Output the (X, Y) coordinate of the center of the cell containing the given text.  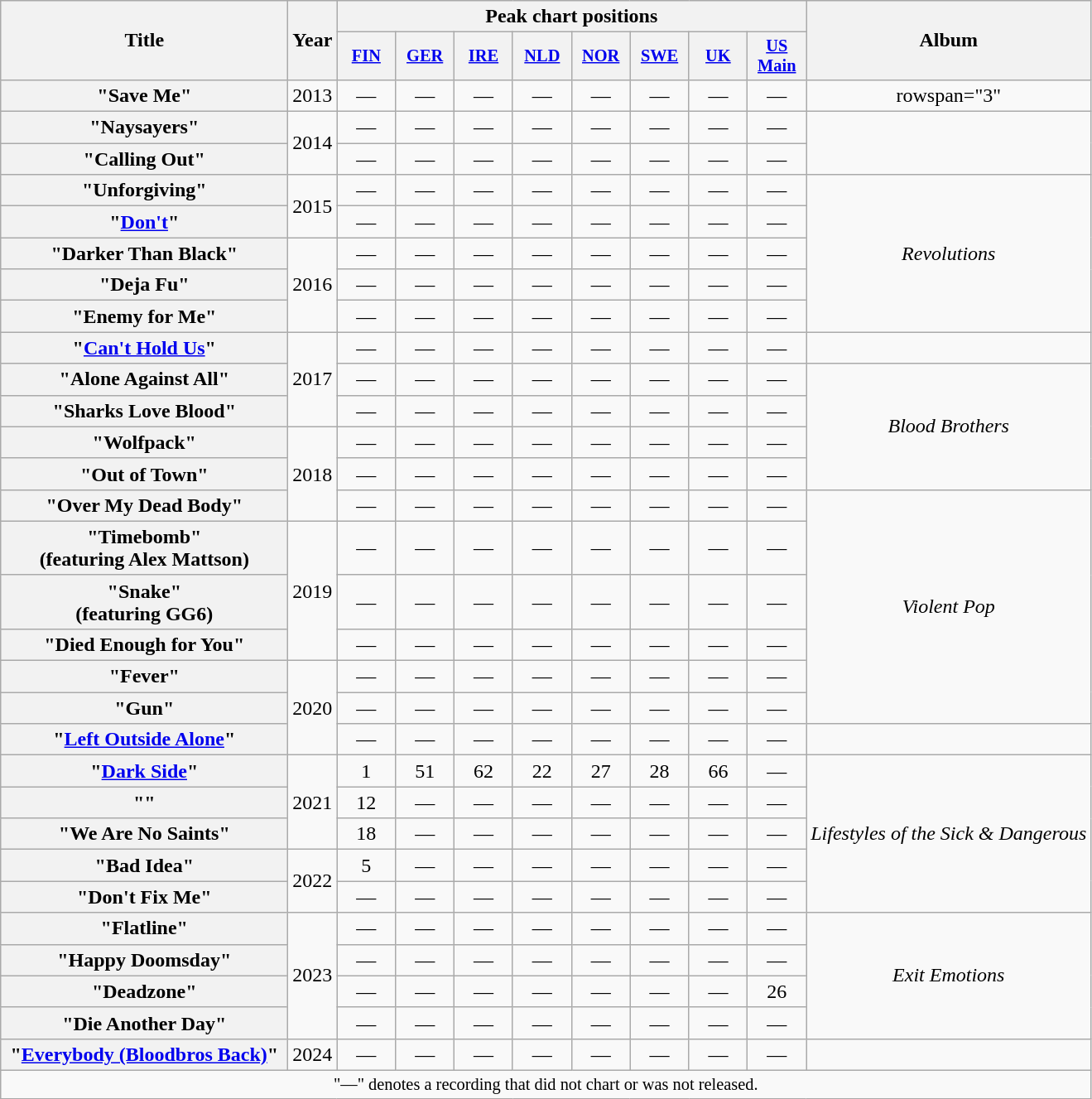
Exit Emotions (949, 976)
62 (483, 771)
5 (366, 865)
US Main (777, 56)
"Darker Than Black" (144, 253)
Violent Pop (949, 606)
"Bad Idea" (144, 865)
12 (366, 803)
2020 (313, 708)
IRE (483, 56)
"" (144, 803)
2015 (313, 206)
UK (719, 56)
NOR (601, 56)
"Flatline" (144, 928)
Blood Brothers (949, 427)
26 (777, 991)
"We Are No Saints" (144, 834)
"Can't Hold Us" (144, 348)
"Fever" (144, 677)
"Wolfpack" (144, 442)
18 (366, 834)
22 (541, 771)
"Dark Side" (144, 771)
Peak chart positions (571, 17)
"Happy Doomsday" (144, 960)
2024 (313, 1054)
"Snake"(featuring GG6) (144, 601)
GER (426, 56)
"Over My Dead Body" (144, 505)
2019 (313, 590)
2013 (313, 95)
66 (719, 771)
"Died Enough for You" (144, 644)
"Everybody (Bloodbros Back)" (144, 1054)
"Unforgiving" (144, 190)
51 (426, 771)
"Deja Fu" (144, 285)
"Sharks Love Blood" (144, 411)
"—" denotes a recording that did not chart or was not released. (546, 1084)
1 (366, 771)
"Out of Town" (144, 474)
2022 (313, 881)
28 (659, 771)
"Calling Out" (144, 159)
Year (313, 41)
2021 (313, 803)
2017 (313, 379)
2018 (313, 474)
2023 (313, 976)
Title (144, 41)
FIN (366, 56)
SWE (659, 56)
"Save Me" (144, 95)
Album (949, 41)
"Left Outside Alone" (144, 740)
"Don't" (144, 222)
"Alone Against All" (144, 379)
"Enemy for Me" (144, 316)
rowspan="3" (949, 95)
NLD (541, 56)
"Timebomb"(featuring Alex Mattson) (144, 548)
2014 (313, 143)
Lifestyles of the Sick & Dangerous (949, 834)
"Deadzone" (144, 991)
Revolutions (949, 253)
"Naysayers" (144, 128)
"Die Another Day" (144, 1023)
27 (601, 771)
2016 (313, 285)
"Gun" (144, 708)
"Don't Fix Me" (144, 897)
